Pinpoint the cell where the given text exists, returning its (X, Y) midpoint coordinate. 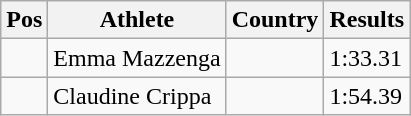
Athlete (137, 20)
Country (275, 20)
Pos (24, 20)
Emma Mazzenga (137, 58)
1:33.31 (367, 58)
Claudine Crippa (137, 96)
1:54.39 (367, 96)
Results (367, 20)
